Locate the cell with the specified text and output its [X, Y] center coordinate. 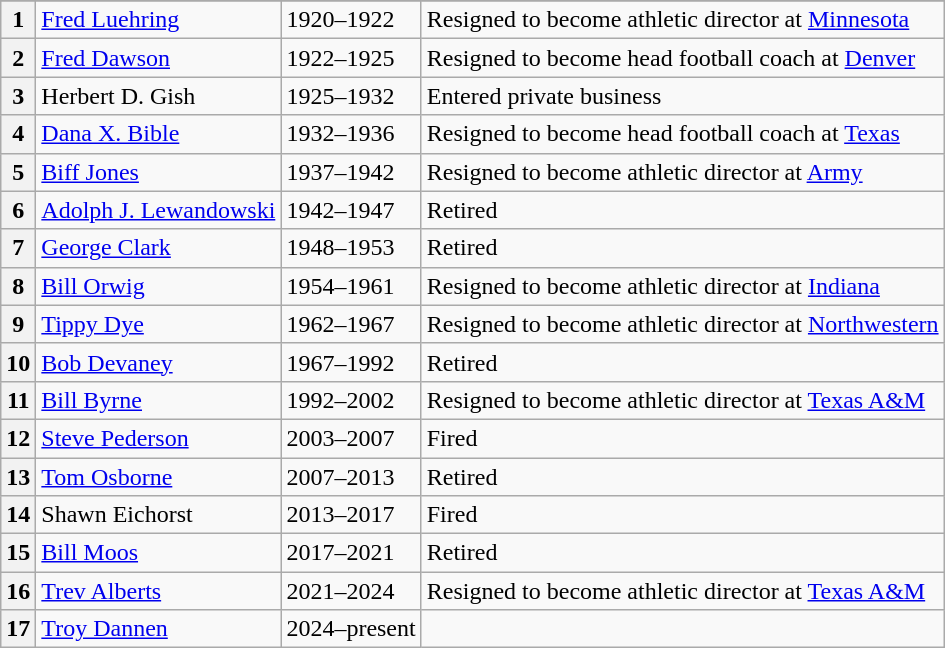
Herbert D. Gish [158, 96]
9 [18, 324]
2017–2021 [351, 553]
2024–present [351, 629]
1 [18, 20]
Trev Alberts [158, 591]
Shawn Eichorst [158, 515]
Bob Devaney [158, 362]
17 [18, 629]
1942–1947 [351, 210]
Fred Dawson [158, 58]
Resigned to become athletic director at Army [682, 172]
1948–1953 [351, 248]
Resigned to become head football coach at Denver [682, 58]
George Clark [158, 248]
Fred Luehring [158, 20]
2013–2017 [351, 515]
Bill Moos [158, 553]
1922–1925 [351, 58]
Dana X. Bible [158, 134]
Tom Osborne [158, 477]
8 [18, 286]
10 [18, 362]
7 [18, 248]
13 [18, 477]
Biff Jones [158, 172]
14 [18, 515]
Resigned to become athletic director at Minnesota [682, 20]
Steve Pederson [158, 438]
16 [18, 591]
2003–2007 [351, 438]
Resigned to become head football coach at Texas [682, 134]
6 [18, 210]
2 [18, 58]
1962–1967 [351, 324]
3 [18, 96]
1920–1922 [351, 20]
15 [18, 553]
Resigned to become athletic director at Northwestern [682, 324]
1967–1992 [351, 362]
Adolph J. Lewandowski [158, 210]
11 [18, 400]
1925–1932 [351, 96]
1954–1961 [351, 286]
2007–2013 [351, 477]
4 [18, 134]
5 [18, 172]
2021–2024 [351, 591]
1992–2002 [351, 400]
Bill Orwig [158, 286]
1932–1936 [351, 134]
Entered private business [682, 96]
Bill Byrne [158, 400]
12 [18, 438]
Troy Dannen [158, 629]
1937–1942 [351, 172]
Tippy Dye [158, 324]
Resigned to become athletic director at Indiana [682, 286]
